Search for the cell housing the specified text and yield its (X, Y) center coordinate. 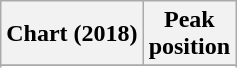
Chart (2018) (72, 34)
Peak position (189, 34)
